Return [x, y] of the center of cell containing provided text 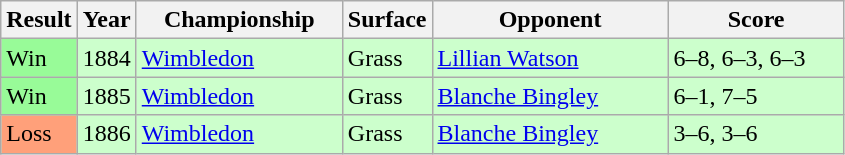
Championship [239, 20]
1886 [106, 134]
Opponent [550, 20]
1885 [106, 96]
Score [756, 20]
6–8, 6–3, 6–3 [756, 58]
Result [39, 20]
Loss [39, 134]
1884 [106, 58]
Year [106, 20]
Surface [387, 20]
6–1, 7–5 [756, 96]
3–6, 3–6 [756, 134]
Lillian Watson [550, 58]
